For the text-containing cell, return its midpoint in [x, y] coordinate format. 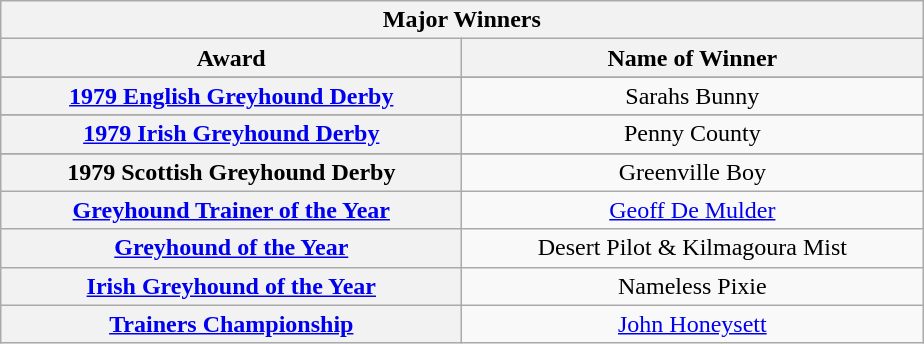
Penny County [692, 134]
Irish Greyhound of the Year [232, 286]
Greyhound of the Year [232, 248]
Greenville Boy [692, 172]
Major Winners [462, 20]
1979 Irish Greyhound Derby [232, 134]
Desert Pilot & Kilmagoura Mist [692, 248]
1979 Scottish Greyhound Derby [232, 172]
Geoff De Mulder [692, 210]
Greyhound Trainer of the Year [232, 210]
Nameless Pixie [692, 286]
Sarahs Bunny [692, 96]
1979 English Greyhound Derby [232, 96]
Name of Winner [692, 58]
Trainers Championship [232, 324]
John Honeysett [692, 324]
Award [232, 58]
